Return the [X, Y] coordinate for the center point of the cell that contains the specified text.  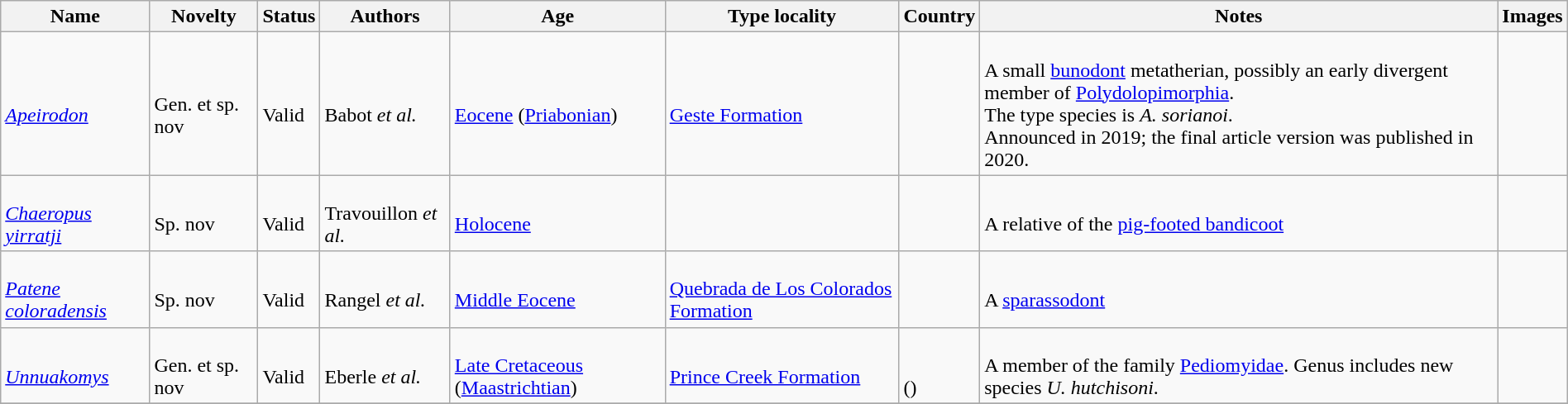
A sparassodont [1239, 289]
Middle Eocene [557, 289]
Quebrada de Los Colorados Formation [782, 289]
Babot et al. [385, 104]
A relative of the pig-footed bandicoot [1239, 213]
Chaeropus yirratji [75, 213]
Age [557, 17]
Notes [1239, 17]
Travouillon et al. [385, 213]
A member of the family Pediomyidae. Genus includes new species U. hutchisoni. [1239, 365]
() [939, 365]
Geste Formation [782, 104]
Late Cretaceous (Maastrichtian) [557, 365]
Authors [385, 17]
Novelty [203, 17]
Type locality [782, 17]
Name [75, 17]
Apeirodon [75, 104]
Prince Creek Formation [782, 365]
Holocene [557, 213]
Rangel et al. [385, 289]
Unnuakomys [75, 365]
Status [289, 17]
Eberle et al. [385, 365]
Patene coloradensis [75, 289]
Images [1532, 17]
Country [939, 17]
Eocene (Priabonian) [557, 104]
